Find where the given text appears and provide that cell's center as [X, Y] coordinate. 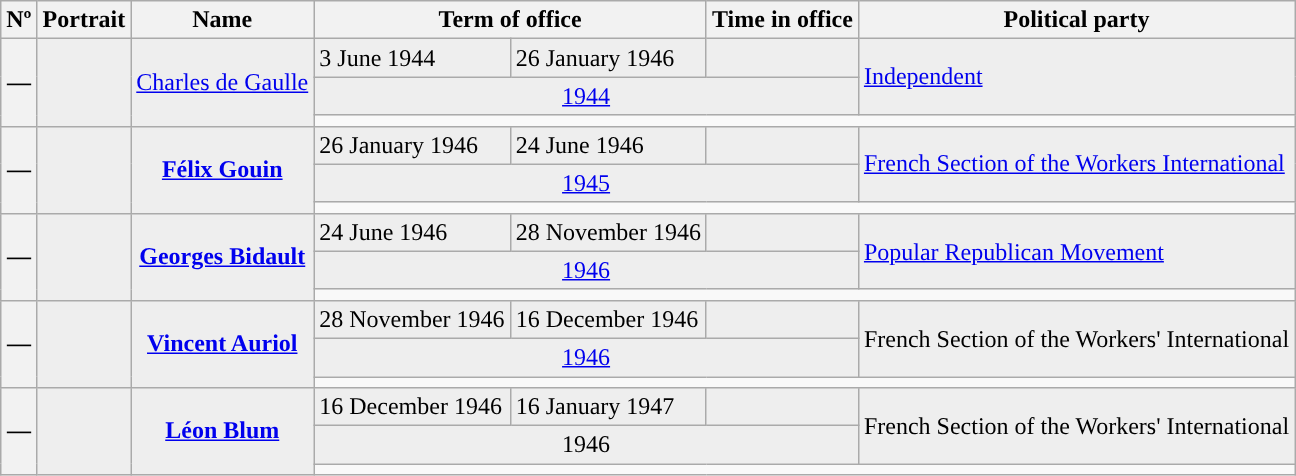
Term of office [510, 20]
3 June 1944 [412, 58]
Political party [1076, 20]
Georges Bidault [222, 256]
16 January 1947 [608, 407]
1945 [586, 183]
1944 [586, 96]
Léon Blum [222, 432]
Name [222, 20]
Vincent Auriol [222, 344]
Charles de Gaulle [222, 82]
French Section of the Workers International [1076, 164]
Portrait [84, 20]
Independent [1076, 77]
Félix Gouin [222, 170]
Time in office [782, 20]
Popular Republican Movement [1076, 251]
Nº [19, 20]
